Identify which cell holds the provided text, then report its (X, Y) central coordinate. 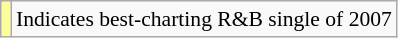
Indicates best-charting R&B single of 2007 (204, 19)
